Output the [x, y] coordinate of the center of the cell containing the given text.  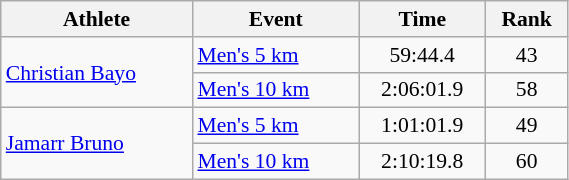
49 [526, 126]
43 [526, 55]
Event [276, 19]
1:01:01.9 [422, 126]
Jamarr Bruno [97, 144]
58 [526, 90]
Rank [526, 19]
2:10:19.8 [422, 162]
2:06:01.9 [422, 90]
Time [422, 19]
Athlete [97, 19]
Christian Bayo [97, 72]
60 [526, 162]
59:44.4 [422, 55]
